Identify which cell holds the provided text, then report its [x, y] central coordinate. 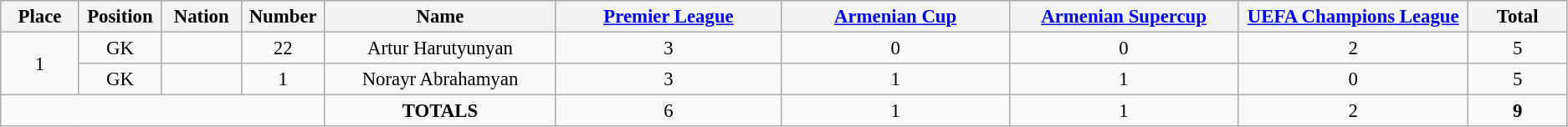
Norayr Abrahamyan [440, 79]
UEFA Champions League [1354, 17]
Place [40, 17]
Premier League [668, 17]
22 [283, 48]
Armenian Supercup [1125, 17]
Name [440, 17]
Artur Harutyunyan [440, 48]
Number [283, 17]
6 [668, 111]
9 [1518, 111]
Position [120, 17]
Total [1518, 17]
Nation [202, 17]
Armenian Cup [895, 17]
TOTALS [440, 111]
